Detect which cell encompasses the target text, then output its (X, Y) center coordinate. 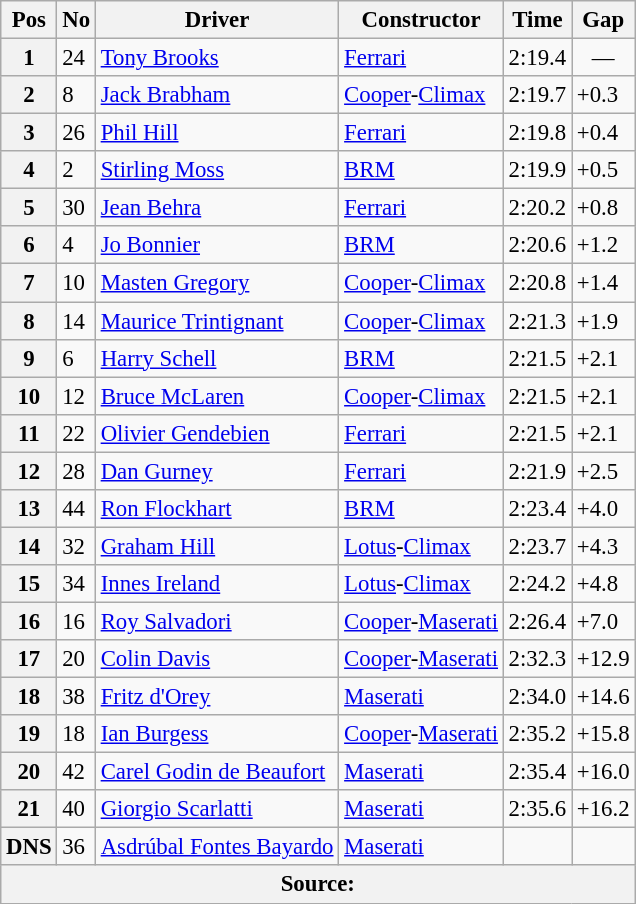
Graham Hill (216, 546)
2:34.0 (537, 697)
44 (76, 509)
Asdrúbal Fontes Bayardo (216, 847)
22 (76, 433)
Carel Godin de Beaufort (216, 772)
Bruce McLaren (216, 396)
Phil Hill (216, 133)
+0.3 (604, 95)
Jean Behra (216, 208)
+1.2 (604, 245)
Jack Brabham (216, 95)
Stirling Moss (216, 170)
7 (29, 283)
26 (76, 133)
2:26.4 (537, 621)
40 (76, 809)
Dan Gurney (216, 471)
+4.0 (604, 509)
Harry Schell (216, 358)
2:24.2 (537, 584)
13 (29, 509)
2:21.3 (537, 321)
Innes Ireland (216, 584)
24 (76, 58)
21 (29, 809)
+14.6 (604, 697)
+0.4 (604, 133)
Driver (216, 20)
+4.3 (604, 546)
2:23.4 (537, 509)
Roy Salvadori (216, 621)
+2.5 (604, 471)
Source: (318, 885)
+12.9 (604, 659)
34 (76, 584)
Ron Flockhart (216, 509)
Colin Davis (216, 659)
36 (76, 847)
Giorgio Scarlatti (216, 809)
+16.2 (604, 809)
42 (76, 772)
+16.0 (604, 772)
5 (29, 208)
19 (29, 734)
2:20.2 (537, 208)
— (604, 58)
2:19.7 (537, 95)
2:35.4 (537, 772)
+15.8 (604, 734)
2:20.6 (537, 245)
Olivier Gendebien (216, 433)
38 (76, 697)
+0.8 (604, 208)
2:20.8 (537, 283)
2:19.4 (537, 58)
Jo Bonnier (216, 245)
11 (29, 433)
2:35.6 (537, 809)
+7.0 (604, 621)
DNS (29, 847)
+1.4 (604, 283)
Fritz d'Orey (216, 697)
2:21.9 (537, 471)
+1.9 (604, 321)
2:19.9 (537, 170)
No (76, 20)
30 (76, 208)
2:35.2 (537, 734)
Maurice Trintignant (216, 321)
Tony Brooks (216, 58)
1 (29, 58)
Ian Burgess (216, 734)
Constructor (422, 20)
+0.5 (604, 170)
Pos (29, 20)
Masten Gregory (216, 283)
Time (537, 20)
2:23.7 (537, 546)
+4.8 (604, 584)
3 (29, 133)
15 (29, 584)
28 (76, 471)
Gap (604, 20)
9 (29, 358)
32 (76, 546)
2:19.8 (537, 133)
17 (29, 659)
2:32.3 (537, 659)
